Provide the (X, Y) coordinate of the cell's center where the given text is located.  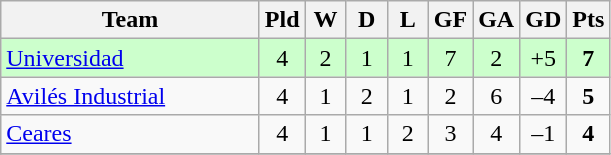
Pld (282, 20)
GF (450, 20)
GD (544, 20)
GA (496, 20)
6 (496, 96)
Ceares (130, 134)
Universidad (130, 58)
W (326, 20)
Pts (588, 20)
–4 (544, 96)
–1 (544, 134)
Team (130, 20)
D (366, 20)
5 (588, 96)
+5 (544, 58)
L (408, 20)
3 (450, 134)
Avilés Industrial (130, 96)
